Extract the (X, Y) coordinate from the center of the cell holding the provided text.  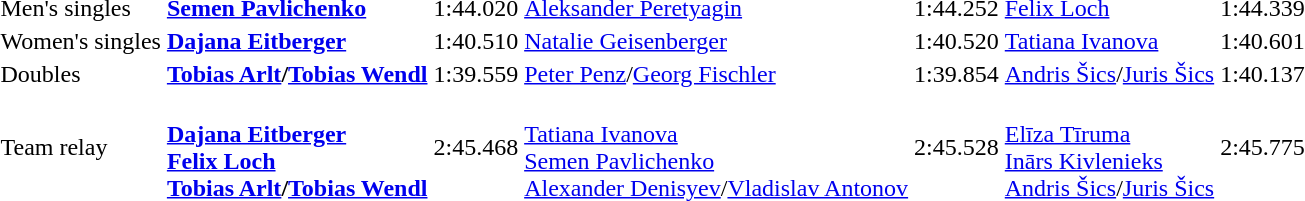
Andris Šics/Juris Šics (1109, 74)
Peter Penz/Georg Fischler (716, 74)
Tobias Arlt/Tobias Wendl (297, 74)
1:40.520 (957, 41)
Tatiana Ivanova (1109, 41)
1:39.559 (476, 74)
Natalie Geisenberger (716, 41)
1:40.510 (476, 41)
Dajana Eitberger (297, 41)
1:39.854 (957, 74)
